Capture the cell that displays the provided text and extract its [X, Y] central coordinate. 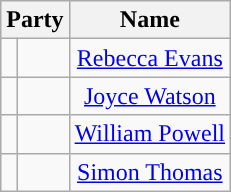
Simon Thomas [150, 172]
William Powell [150, 134]
Name [150, 20]
Party [35, 20]
Rebecca Evans [150, 58]
Joyce Watson [150, 96]
